From the cell containing the given text, extract its center point as (X, Y) coordinate. 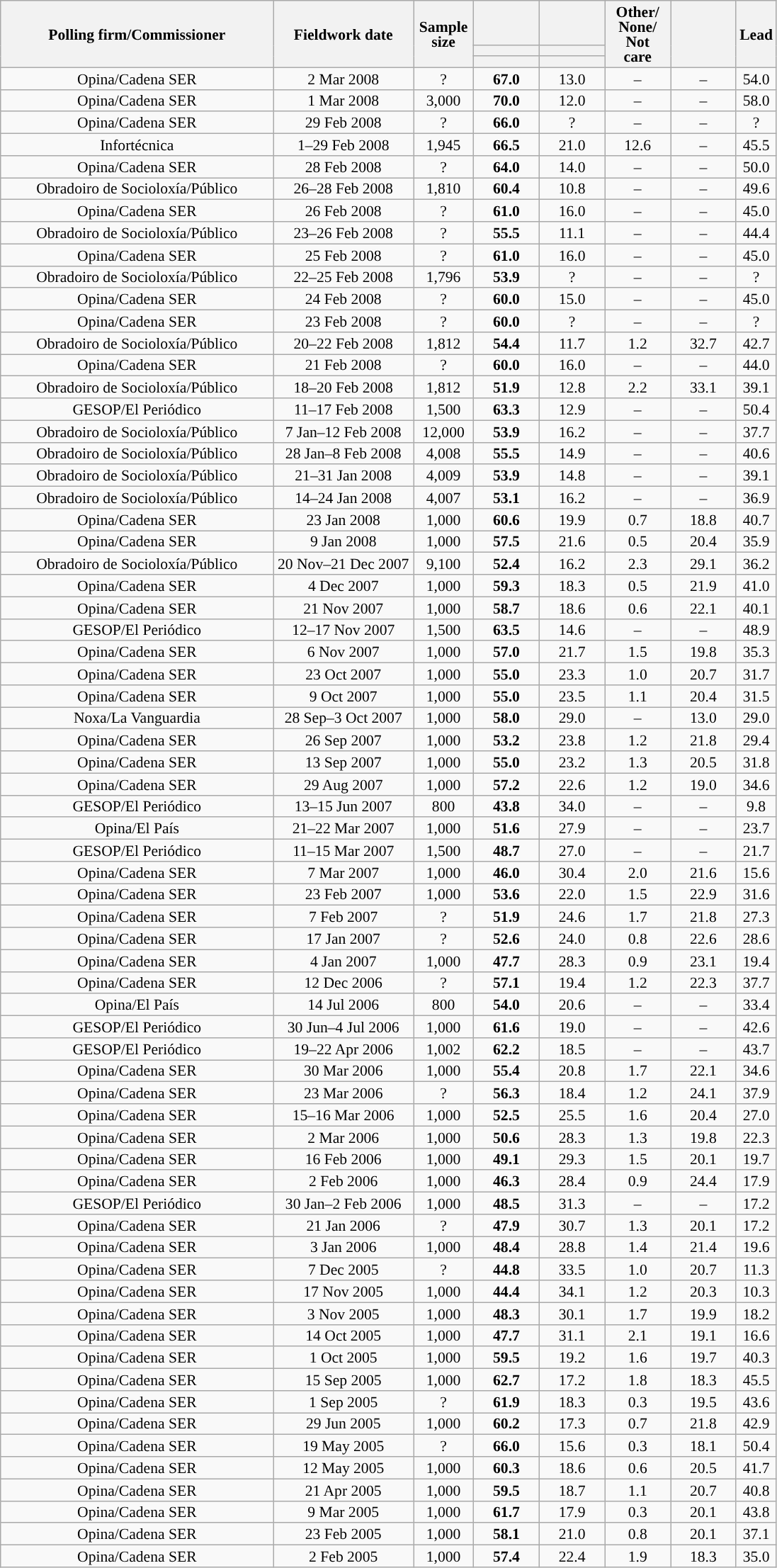
30.4 (572, 873)
31.8 (756, 762)
19–22 Apr 2006 (344, 1049)
60.2 (507, 1424)
Polling firm/Commissioner (137, 34)
36.9 (756, 497)
32.7 (703, 343)
48.4 (507, 1247)
51.6 (507, 829)
23–26 Feb 2008 (344, 232)
40.7 (756, 520)
22.4 (572, 1556)
58.1 (507, 1535)
Sample size (443, 34)
52.4 (507, 564)
15 Sep 2005 (344, 1380)
18.7 (572, 1489)
30.1 (572, 1314)
1,945 (443, 145)
56.3 (507, 1093)
19 May 2005 (344, 1445)
46.0 (507, 873)
24.4 (703, 1182)
20–22 Feb 2008 (344, 343)
60.6 (507, 520)
9,100 (443, 564)
42.7 (756, 343)
52.6 (507, 938)
53.1 (507, 497)
11–15 Mar 2007 (344, 850)
37.9 (756, 1093)
40.8 (756, 1489)
28.8 (572, 1247)
20.6 (572, 1005)
62.2 (507, 1049)
19.2 (572, 1358)
57.5 (507, 541)
59.3 (507, 585)
30 Mar 2006 (344, 1071)
34.0 (572, 806)
2.1 (637, 1335)
61.6 (507, 1027)
31.5 (756, 696)
14–24 Jan 2008 (344, 497)
10.3 (756, 1291)
43.7 (756, 1049)
18.8 (703, 520)
28.6 (756, 938)
60.4 (507, 188)
31.7 (756, 675)
64.0 (507, 167)
52.5 (507, 1115)
30 Jan–2 Feb 2006 (344, 1203)
24 Feb 2008 (344, 299)
11–17 Feb 2008 (344, 410)
17.3 (572, 1424)
29 Feb 2008 (344, 123)
17 Jan 2007 (344, 938)
30 Jun–4 Jul 2006 (344, 1027)
23 Oct 2007 (344, 675)
54.4 (507, 343)
2.2 (637, 387)
4,008 (443, 453)
22–25 Feb 2008 (344, 276)
1,810 (443, 188)
28 Jan–8 Feb 2008 (344, 453)
55.4 (507, 1071)
42.9 (756, 1424)
1–29 Feb 2008 (344, 145)
26 Sep 2007 (344, 740)
14.8 (572, 476)
40.3 (756, 1358)
16 Feb 2006 (344, 1159)
3,000 (443, 101)
2 Feb 2005 (344, 1556)
49.1 (507, 1159)
30.7 (572, 1226)
23.1 (703, 961)
9 Jan 2008 (344, 541)
12 May 2005 (344, 1468)
14 Jul 2006 (344, 1005)
22.9 (703, 894)
23.2 (572, 762)
1,002 (443, 1049)
57.2 (507, 784)
33.5 (572, 1270)
2.0 (637, 873)
16.6 (756, 1335)
2.3 (637, 564)
25 Feb 2008 (344, 255)
1.4 (637, 1247)
44.0 (756, 366)
13–15 Jun 2007 (344, 806)
48.7 (507, 850)
10.8 (572, 188)
29.1 (703, 564)
12 Dec 2006 (344, 982)
12.8 (572, 387)
50.0 (756, 167)
20.8 (572, 1071)
21–22 Mar 2007 (344, 829)
40.6 (756, 453)
37.1 (756, 1535)
22.0 (572, 894)
53.6 (507, 894)
15.0 (572, 299)
1.8 (637, 1380)
18.5 (572, 1049)
19.1 (703, 1335)
23 Feb 2008 (344, 322)
1,796 (443, 276)
24.6 (572, 917)
3 Nov 2005 (344, 1314)
12,000 (443, 431)
2 Mar 2006 (344, 1136)
44.8 (507, 1270)
12.0 (572, 101)
11.7 (572, 343)
11.3 (756, 1270)
57.4 (507, 1556)
53.2 (507, 740)
23.7 (756, 829)
24.1 (703, 1093)
63.3 (507, 410)
20 Nov–21 Dec 2007 (344, 564)
Noxa/La Vanguardia (137, 718)
29 Jun 2005 (344, 1424)
48.5 (507, 1203)
11.1 (572, 232)
7 Dec 2005 (344, 1270)
33.4 (756, 1005)
Lead (756, 34)
21 Apr 2005 (344, 1489)
70.0 (507, 101)
18.1 (703, 1445)
4,007 (443, 497)
34.1 (572, 1291)
23 Feb 2007 (344, 894)
7 Feb 2007 (344, 917)
58.7 (507, 608)
1.9 (637, 1556)
18.4 (572, 1093)
19.6 (756, 1247)
23 Jan 2008 (344, 520)
63.5 (507, 629)
21 Nov 2007 (344, 608)
13 Sep 2007 (344, 762)
21 Feb 2008 (344, 366)
21–31 Jan 2008 (344, 476)
23.8 (572, 740)
47.9 (507, 1226)
26 Feb 2008 (344, 211)
43.6 (756, 1401)
7 Jan–12 Feb 2008 (344, 431)
49.6 (756, 188)
41.7 (756, 1468)
1 Oct 2005 (344, 1358)
15–16 Mar 2006 (344, 1115)
4,009 (443, 476)
29.3 (572, 1159)
14 Oct 2005 (344, 1335)
4 Jan 2007 (344, 961)
36.2 (756, 564)
42.6 (756, 1027)
61.7 (507, 1512)
57.1 (507, 982)
14.9 (572, 453)
23 Mar 2006 (344, 1093)
24.0 (572, 938)
57.0 (507, 652)
27.3 (756, 917)
29 Aug 2007 (344, 784)
12.9 (572, 410)
27.9 (572, 829)
29.4 (756, 740)
3 Jan 2006 (344, 1247)
2 Feb 2006 (344, 1182)
21.9 (703, 585)
23 Feb 2005 (344, 1535)
19.5 (703, 1401)
6 Nov 2007 (344, 652)
67.0 (507, 78)
23.3 (572, 675)
31.1 (572, 1335)
20.3 (703, 1291)
25.5 (572, 1115)
62.7 (507, 1380)
7 Mar 2007 (344, 873)
48.3 (507, 1314)
Other/None/Notcare (637, 34)
28 Feb 2008 (344, 167)
12.6 (637, 145)
12–17 Nov 2007 (344, 629)
18.2 (756, 1314)
2 Mar 2008 (344, 78)
35.9 (756, 541)
9.8 (756, 806)
14.0 (572, 167)
Infortécnica (137, 145)
4 Dec 2007 (344, 585)
33.1 (703, 387)
1 Sep 2005 (344, 1401)
28.4 (572, 1182)
50.6 (507, 1136)
31.6 (756, 894)
66.5 (507, 145)
35.3 (756, 652)
21 Jan 2006 (344, 1226)
26–28 Feb 2008 (344, 188)
Fieldwork date (344, 34)
18–20 Feb 2008 (344, 387)
61.9 (507, 1401)
35.0 (756, 1556)
60.3 (507, 1468)
23.5 (572, 696)
9 Mar 2005 (344, 1512)
48.9 (756, 629)
1 Mar 2008 (344, 101)
14.6 (572, 629)
17 Nov 2005 (344, 1291)
9 Oct 2007 (344, 696)
28 Sep–3 Oct 2007 (344, 718)
41.0 (756, 585)
31.3 (572, 1203)
46.3 (507, 1182)
40.1 (756, 608)
21.4 (703, 1247)
